For the text-containing cell, return its midpoint in [x, y] coordinate format. 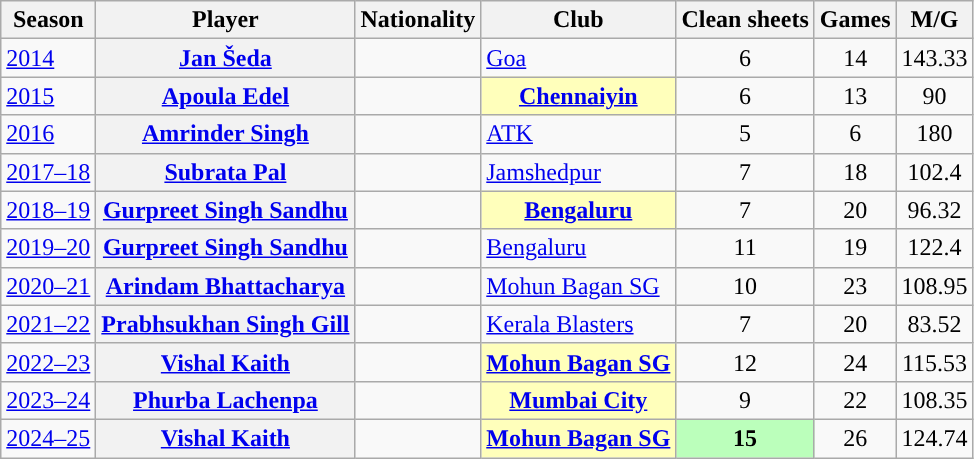
115.53 [934, 362]
15 [745, 438]
24 [855, 362]
Jamshedpur [578, 172]
96.32 [934, 210]
2020–21 [48, 286]
9 [745, 400]
19 [855, 248]
2023–24 [48, 400]
Kerala Blasters [578, 324]
2018–19 [48, 210]
Jan Šeda [226, 58]
22 [855, 400]
M/G [934, 20]
Season [48, 20]
83.52 [934, 324]
Mumbai City [578, 400]
Subrata Pal [226, 172]
Goa [578, 58]
18 [855, 172]
Chennaiyin [578, 96]
23 [855, 286]
124.74 [934, 438]
Player [226, 20]
108.95 [934, 286]
14 [855, 58]
Apoula Edel [226, 96]
Games [855, 20]
2015 [48, 96]
Nationality [418, 20]
180 [934, 134]
Clean sheets [745, 20]
26 [855, 438]
2016 [48, 134]
ATK [578, 134]
2021–22 [48, 324]
122.4 [934, 248]
Arindam Bhattacharya [226, 286]
11 [745, 248]
2022–23 [48, 362]
2017–18 [48, 172]
10 [745, 286]
2019–20 [48, 248]
143.33 [934, 58]
Phurba Lachenpa [226, 400]
12 [745, 362]
2024–25 [48, 438]
2014 [48, 58]
90 [934, 96]
5 [745, 134]
Prabhsukhan Singh Gill [226, 324]
108.35 [934, 400]
13 [855, 96]
102.4 [934, 172]
Amrinder Singh [226, 134]
Club [578, 20]
